Find where the given text appears and provide that cell's center as [x, y] coordinate. 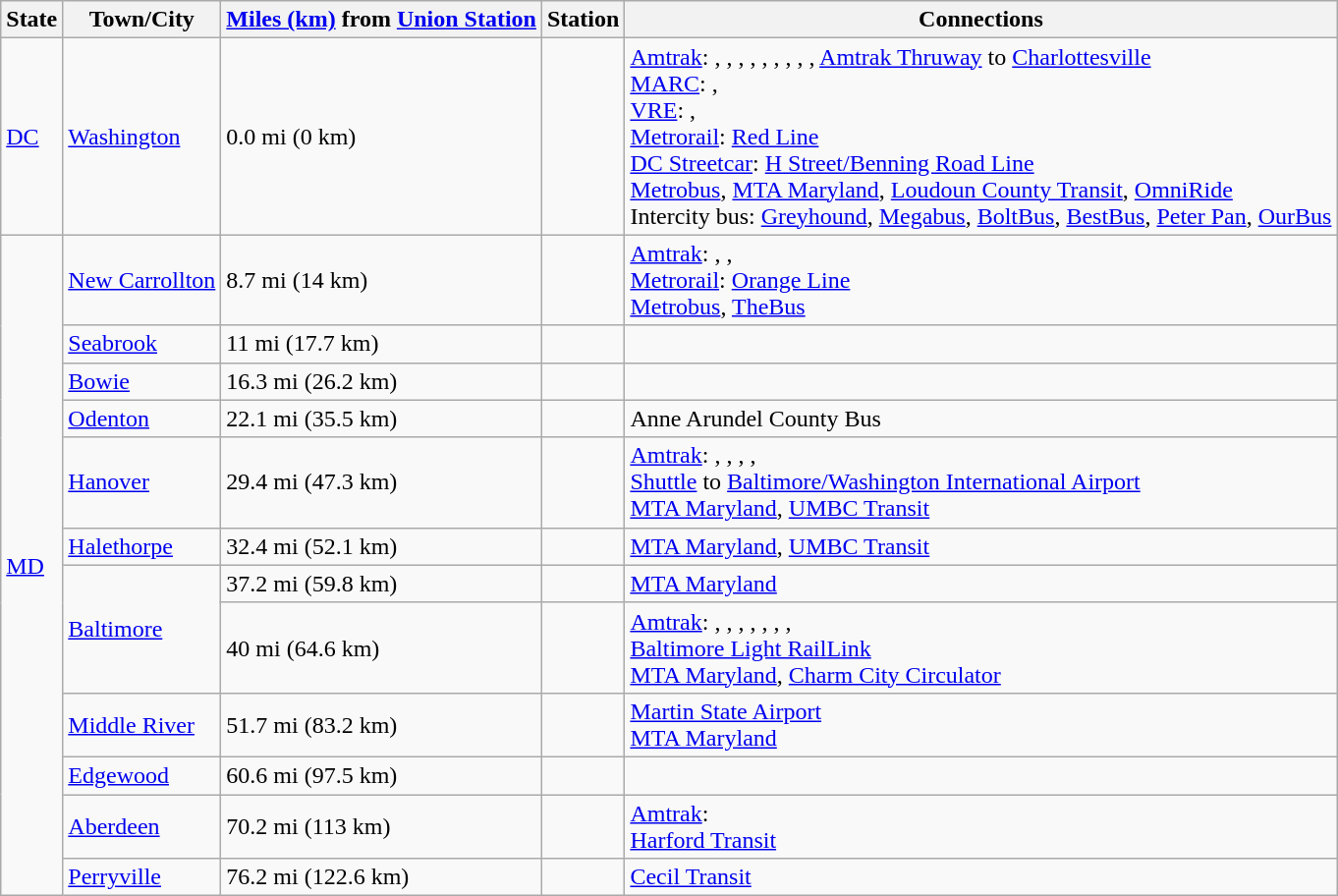
51.7 mi (83.2 km) [381, 725]
Halethorpe [141, 546]
Aberdeen [141, 825]
Connections [980, 20]
Bowie [141, 381]
Martin State Airport MTA Maryland [980, 725]
MTA Maryland [980, 584]
Baltimore [141, 629]
60.6 mi (97.5 km) [381, 775]
Middle River [141, 725]
22.1 mi (35.5 km) [381, 419]
Station [583, 20]
MD [31, 566]
Perryville [141, 877]
Anne Arundel County Bus [980, 419]
Amtrak: , , , , , , , Baltimore Light RailLink MTA Maryland, Charm City Circulator [980, 647]
Hanover [141, 482]
0.0 mi (0 km) [381, 137]
Edgewood [141, 775]
70.2 mi (113 km) [381, 825]
37.2 mi (59.8 km) [381, 584]
Washington [141, 137]
11 mi (17.7 km) [381, 344]
32.4 mi (52.1 km) [381, 546]
MTA Maryland, UMBC Transit [980, 546]
State [31, 20]
Amtrak: Harford Transit [980, 825]
29.4 mi (47.3 km) [381, 482]
New Carrollton [141, 280]
Cecil Transit [980, 877]
Seabrook [141, 344]
DC [31, 137]
Odenton [141, 419]
16.3 mi (26.2 km) [381, 381]
Amtrak: , , Metrorail: Orange Line Metrobus, TheBus [980, 280]
Miles (km) from Union Station [381, 20]
40 mi (64.6 km) [381, 647]
Town/City [141, 20]
Amtrak: , , , , Shuttle to Baltimore/Washington International Airport MTA Maryland, UMBC Transit [980, 482]
76.2 mi (122.6 km) [381, 877]
8.7 mi (14 km) [381, 280]
